Search for the cell housing the specified text and yield its (x, y) center coordinate. 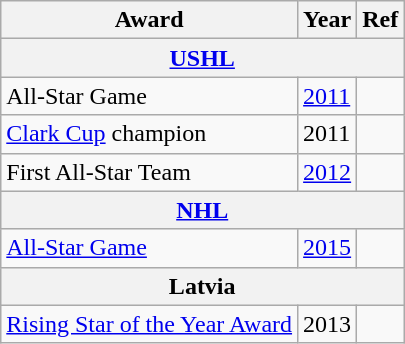
Clark Cup champion (150, 134)
Year (328, 20)
First All-Star Team (150, 172)
Ref (380, 20)
Rising Star of the Year Award (150, 324)
USHL (202, 58)
2015 (328, 248)
Latvia (202, 286)
NHL (202, 210)
Award (150, 20)
2012 (328, 172)
2013 (328, 324)
